Locate the cell with the specified text and output its (x, y) center coordinate. 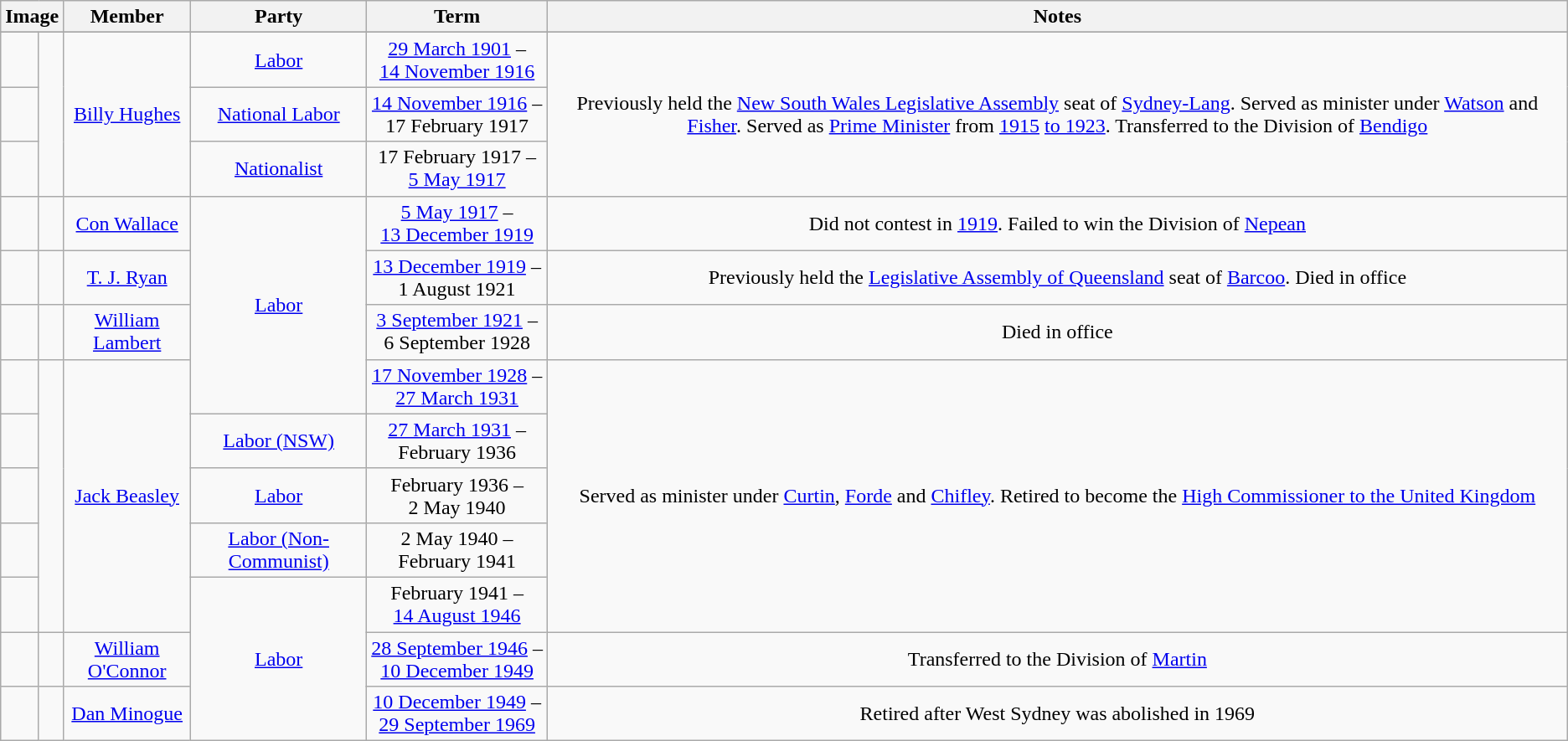
5 May 1917 –13 December 1919 (457, 223)
29 March 1901 –14 November 1916 (457, 60)
T. J. Ryan (127, 278)
William O'Connor (127, 658)
14 November 1916 –17 February 1917 (457, 114)
Jack Beasley (127, 496)
Party (279, 17)
Died in office (1057, 332)
Did not contest in 1919. Failed to win the Division of Nepean (1057, 223)
February 1936 –2 May 1940 (457, 496)
Notes (1057, 17)
Member (127, 17)
2 May 1940 –February 1941 (457, 549)
Previously held the Legislative Assembly of Queensland seat of Barcoo. Died in office (1057, 278)
February 1941 –14 August 1946 (457, 605)
27 March 1931 –February 1936 (457, 440)
Term (457, 17)
Con Wallace (127, 223)
13 December 1919 –1 August 1921 (457, 278)
Labor (NSW) (279, 440)
Transferred to the Division of Martin (1057, 658)
17 November 1928 –27 March 1931 (457, 387)
Image (32, 17)
National Labor (279, 114)
Retired after West Sydney was abolished in 1969 (1057, 713)
Dan Minogue (127, 713)
17 February 1917 –5 May 1917 (457, 169)
Billy Hughes (127, 114)
10 December 1949 –29 September 1969 (457, 713)
Nationalist (279, 169)
28 September 1946 –10 December 1949 (457, 658)
William Lambert (127, 332)
Served as minister under Curtin, Forde and Chifley. Retired to become the High Commissioner to the United Kingdom (1057, 496)
Labor (Non-Communist) (279, 549)
3 September 1921 –6 September 1928 (457, 332)
